From the cell containing the given text, extract its center point as (X, Y) coordinate. 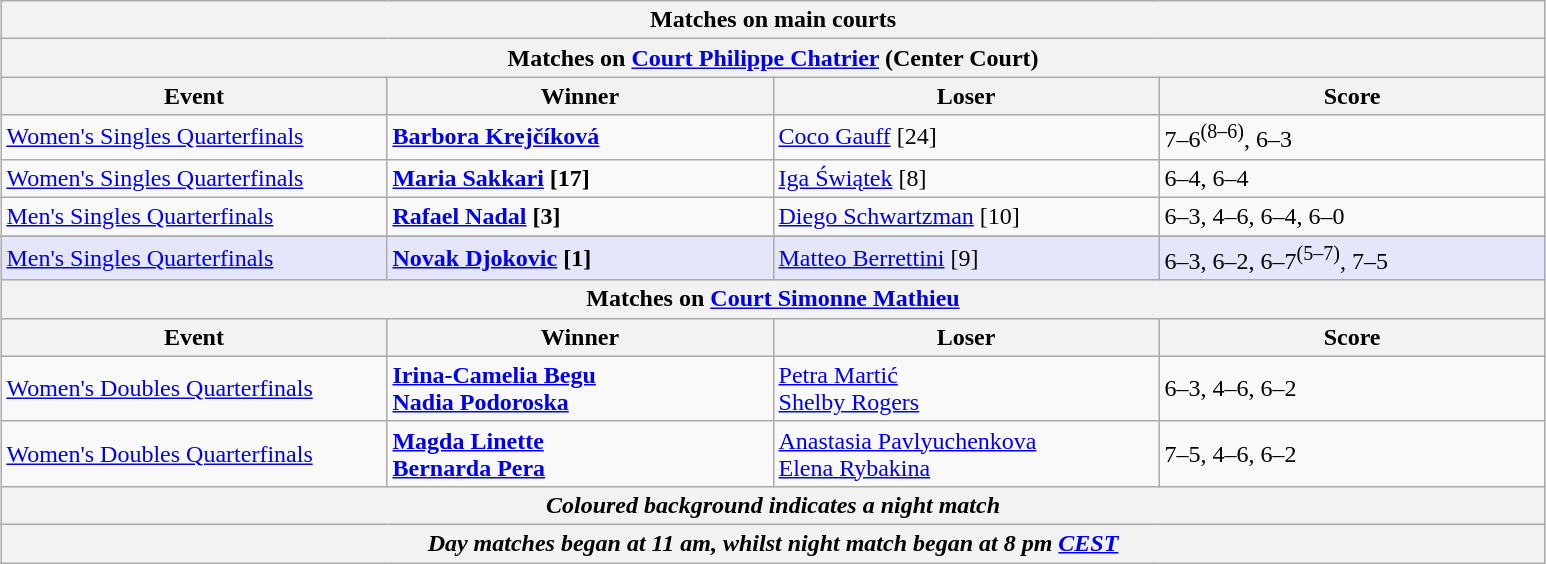
Anastasia Pavlyuchenkova Elena Rybakina (966, 454)
Barbora Krejčíková (580, 138)
Matteo Berrettini [9] (966, 258)
6–3, 4–6, 6–2 (1352, 388)
Day matches began at 11 am, whilst night match began at 8 pm CEST (773, 543)
Diego Schwartzman [10] (966, 217)
Petra Martić Shelby Rogers (966, 388)
Iga Świątek [8] (966, 178)
Maria Sakkari [17] (580, 178)
6–3, 6–2, 6–7(5–7), 7–5 (1352, 258)
6–3, 4–6, 6–4, 6–0 (1352, 217)
Rafael Nadal [3] (580, 217)
7–6(8–6), 6–3 (1352, 138)
6–4, 6–4 (1352, 178)
7–5, 4–6, 6–2 (1352, 454)
Coco Gauff [24] (966, 138)
Irina-Camelia Begu Nadia Podoroska (580, 388)
Matches on main courts (773, 20)
Magda Linette Bernarda Pera (580, 454)
Matches on Court Philippe Chatrier (Center Court) (773, 58)
Novak Djokovic [1] (580, 258)
Matches on Court Simonne Mathieu (773, 299)
Coloured background indicates a night match (773, 505)
